From the cell containing the given text, extract its center point as (x, y) coordinate. 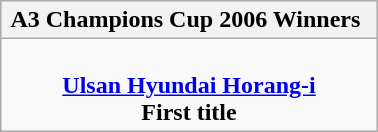
Ulsan Hyundai Horang-i First title (189, 85)
A3 Champions Cup 2006 Winners (189, 20)
